For the text-containing cell, return its midpoint in (X, Y) coordinate format. 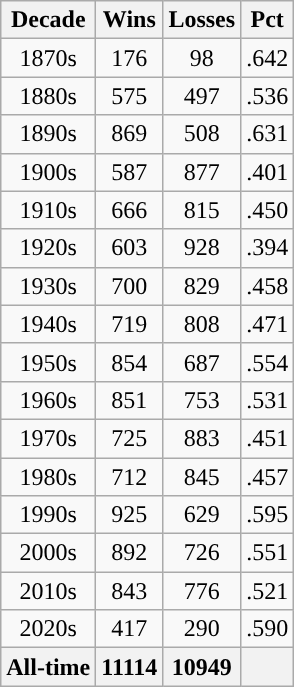
829 (202, 286)
1880s (48, 96)
1980s (48, 477)
497 (202, 96)
10949 (202, 667)
892 (130, 553)
719 (130, 324)
2020s (48, 629)
575 (130, 96)
Pct (268, 20)
1940s (48, 324)
.642 (268, 58)
.521 (268, 591)
All-time (48, 667)
98 (202, 58)
603 (130, 248)
.551 (268, 553)
1970s (48, 438)
1930s (48, 286)
928 (202, 248)
176 (130, 58)
290 (202, 629)
687 (202, 362)
11114 (130, 667)
851 (130, 400)
1890s (48, 134)
.631 (268, 134)
.590 (268, 629)
1950s (48, 362)
587 (130, 172)
1910s (48, 210)
753 (202, 400)
1920s (48, 248)
845 (202, 477)
.457 (268, 477)
.554 (268, 362)
712 (130, 477)
2010s (48, 591)
.536 (268, 96)
.531 (268, 400)
1960s (48, 400)
629 (202, 515)
925 (130, 515)
808 (202, 324)
2000s (48, 553)
666 (130, 210)
.458 (268, 286)
1990s (48, 515)
.451 (268, 438)
1870s (48, 58)
700 (130, 286)
854 (130, 362)
.595 (268, 515)
.450 (268, 210)
Wins (130, 20)
1900s (48, 172)
.471 (268, 324)
725 (130, 438)
883 (202, 438)
726 (202, 553)
.401 (268, 172)
Decade (48, 20)
843 (130, 591)
.394 (268, 248)
Losses (202, 20)
417 (130, 629)
877 (202, 172)
869 (130, 134)
815 (202, 210)
508 (202, 134)
776 (202, 591)
